Return the (x, y) coordinate for the center point of the cell that contains the specified text.  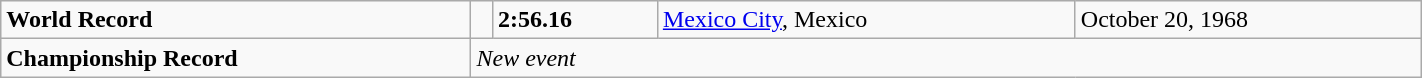
New event (946, 58)
Mexico City, Mexico (866, 20)
October 20, 1968 (1248, 20)
Championship Record (236, 58)
World Record (236, 20)
2:56.16 (574, 20)
